Locate the cell with the specified text and output its (X, Y) center coordinate. 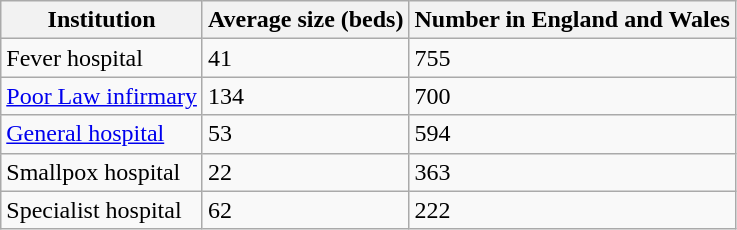
Poor Law infirmary (102, 96)
134 (306, 96)
General hospital (102, 134)
22 (306, 172)
Fever hospital (102, 58)
363 (572, 172)
53 (306, 134)
Specialist hospital (102, 210)
62 (306, 210)
Smallpox hospital (102, 172)
Number in England and Wales (572, 20)
755 (572, 58)
594 (572, 134)
222 (572, 210)
700 (572, 96)
Institution (102, 20)
Average size (beds) (306, 20)
41 (306, 58)
